Return (x, y) of the center of cell containing provided text 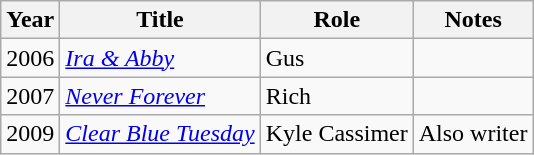
2009 (30, 134)
Never Forever (160, 96)
Kyle Cassimer (336, 134)
Role (336, 20)
Rich (336, 96)
Also writer (473, 134)
2006 (30, 58)
Ira & Abby (160, 58)
2007 (30, 96)
Clear Blue Tuesday (160, 134)
Gus (336, 58)
Year (30, 20)
Notes (473, 20)
Title (160, 20)
